Find where the given text appears and provide that cell's center as [x, y] coordinate. 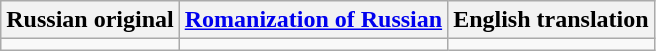
Romanization of Russian [313, 20]
English translation [551, 20]
Russian original [90, 20]
